Output the [X, Y] coordinate of the center of the cell containing the given text.  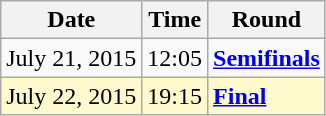
Date [72, 20]
Semifinals [267, 58]
19:15 [175, 96]
12:05 [175, 58]
Final [267, 96]
July 21, 2015 [72, 58]
Round [267, 20]
Time [175, 20]
July 22, 2015 [72, 96]
